Extract the (x, y) coordinate from the center of the cell holding the provided text.  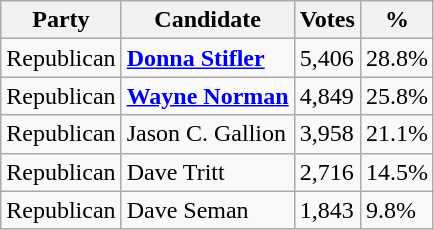
Dave Tritt (208, 172)
28.8% (396, 58)
21.1% (396, 134)
Votes (327, 20)
14.5% (396, 172)
2,716 (327, 172)
25.8% (396, 96)
4,849 (327, 96)
Wayne Norman (208, 96)
% (396, 20)
3,958 (327, 134)
Jason C. Gallion (208, 134)
Donna Stifler (208, 58)
Party (61, 20)
9.8% (396, 210)
1,843 (327, 210)
5,406 (327, 58)
Candidate (208, 20)
Dave Seman (208, 210)
